Output the (X, Y) coordinate of the center of the cell containing the given text.  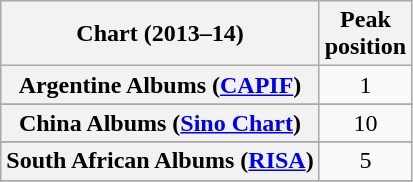
Chart (2013–14) (160, 34)
South African Albums (RISA) (160, 161)
10 (365, 123)
Argentine Albums (CAPIF) (160, 85)
China Albums (Sino Chart) (160, 123)
5 (365, 161)
1 (365, 85)
Peakposition (365, 34)
